Extract the [x, y] coordinate from the center of the cell holding the provided text.  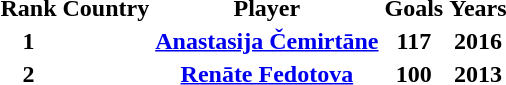
Anastasija Čemirtāne [267, 41]
117 [414, 41]
